Find where the given text appears and provide that cell's center as [x, y] coordinate. 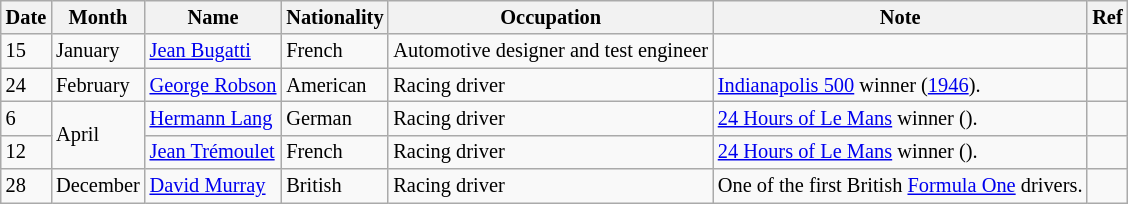
German [334, 118]
Date [26, 17]
Jean Trémoulet [214, 152]
February [98, 85]
Jean Bugatti [214, 51]
One of the first British Formula One drivers. [900, 186]
6 [26, 118]
Note [900, 17]
Ref [1107, 17]
Name [214, 17]
David Murray [214, 186]
24 [26, 85]
Nationality [334, 17]
Hermann Lang [214, 118]
Indianapolis 500 winner (1946). [900, 85]
December [98, 186]
Occupation [550, 17]
28 [26, 186]
15 [26, 51]
George Robson [214, 85]
British [334, 186]
American [334, 85]
12 [26, 152]
Month [98, 17]
Automotive designer and test engineer [550, 51]
January [98, 51]
April [98, 134]
